For the text-containing cell, return its midpoint in [X, Y] coordinate format. 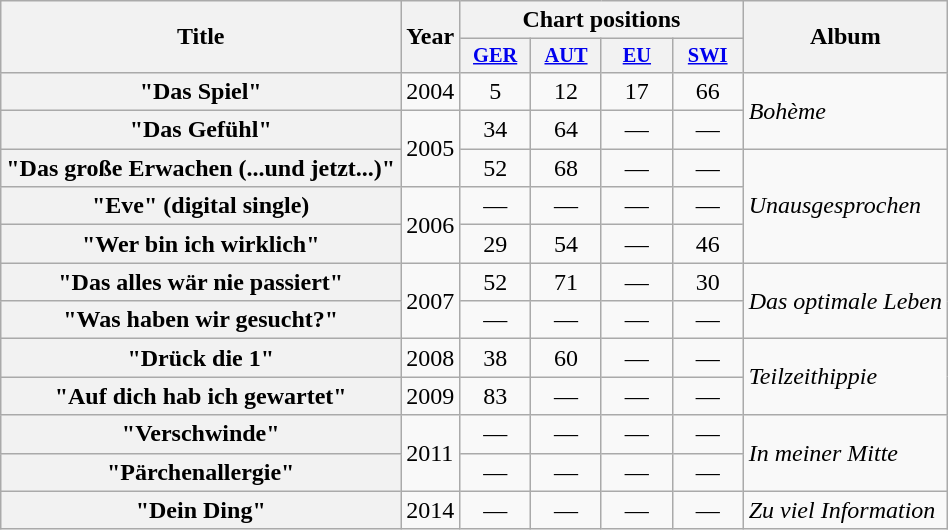
66 [708, 91]
46 [708, 244]
2004 [430, 91]
2005 [430, 149]
2007 [430, 301]
54 [566, 244]
Zu viel Information [845, 510]
Bohème [845, 110]
"Das Gefühl" [201, 130]
2014 [430, 510]
"Verschwinde" [201, 434]
"Auf dich hab ich gewartet" [201, 396]
"Pärchenallergie" [201, 472]
SWI [708, 56]
Unausgesprochen [845, 206]
12 [566, 91]
In meiner Mitte [845, 453]
"Was haben wir gesucht?" [201, 320]
"Dein Ding" [201, 510]
83 [496, 396]
EU [636, 56]
60 [566, 358]
68 [566, 168]
2008 [430, 358]
"Wer bin ich wirklich" [201, 244]
30 [708, 282]
2006 [430, 225]
2009 [430, 396]
"Das Spiel" [201, 91]
"Drück die 1" [201, 358]
17 [636, 91]
"Eve" (digital single) [201, 206]
Title [201, 37]
GER [496, 56]
34 [496, 130]
29 [496, 244]
Album [845, 37]
5 [496, 91]
71 [566, 282]
64 [566, 130]
"Das große Erwachen (...und jetzt...)" [201, 168]
2011 [430, 453]
AUT [566, 56]
Teilzeithippie [845, 377]
Chart positions [602, 20]
Year [430, 37]
Das optimale Leben [845, 301]
"Das alles wär nie passiert" [201, 282]
38 [496, 358]
